For the text-containing cell, return its midpoint in [X, Y] coordinate format. 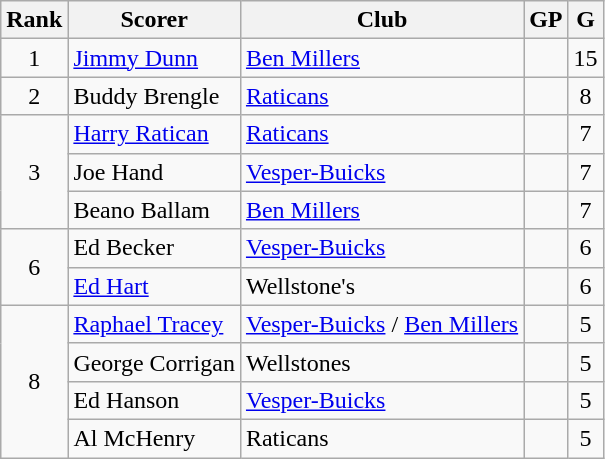
1 [34, 58]
Vesper-Buicks / Ben Millers [382, 324]
Jimmy Dunn [154, 58]
Scorer [154, 20]
Ed Becker [154, 248]
Harry Ratican [154, 134]
Rank [34, 20]
Beano Ballam [154, 210]
2 [34, 96]
15 [586, 58]
3 [34, 172]
Ed Hart [154, 286]
G [586, 20]
Club [382, 20]
George Corrigan [154, 362]
Wellstones [382, 362]
GP [546, 20]
Al McHenry [154, 438]
Wellstone's [382, 286]
Buddy Brengle [154, 96]
Ed Hanson [154, 400]
Raphael Tracey [154, 324]
Joe Hand [154, 172]
